For the text-containing cell, return its midpoint in [x, y] coordinate format. 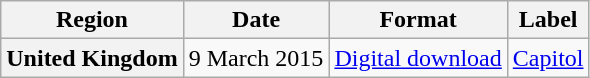
Date [256, 20]
Region [92, 20]
United Kingdom [92, 58]
9 March 2015 [256, 58]
Capitol [548, 58]
Digital download [418, 58]
Label [548, 20]
Format [418, 20]
